Extract the (X, Y) coordinate from the center of the cell holding the provided text.  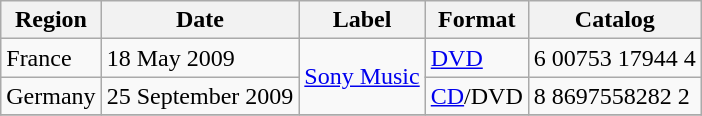
Date (200, 20)
Sony Music (362, 77)
France (51, 58)
8 8697558282 2 (614, 96)
Catalog (614, 20)
Format (476, 20)
CD/DVD (476, 96)
18 May 2009 (200, 58)
Region (51, 20)
25 September 2009 (200, 96)
DVD (476, 58)
Germany (51, 96)
6 00753 17944 4 (614, 58)
Label (362, 20)
